Return the [X, Y] coordinate for the center point of the cell that contains the specified text.  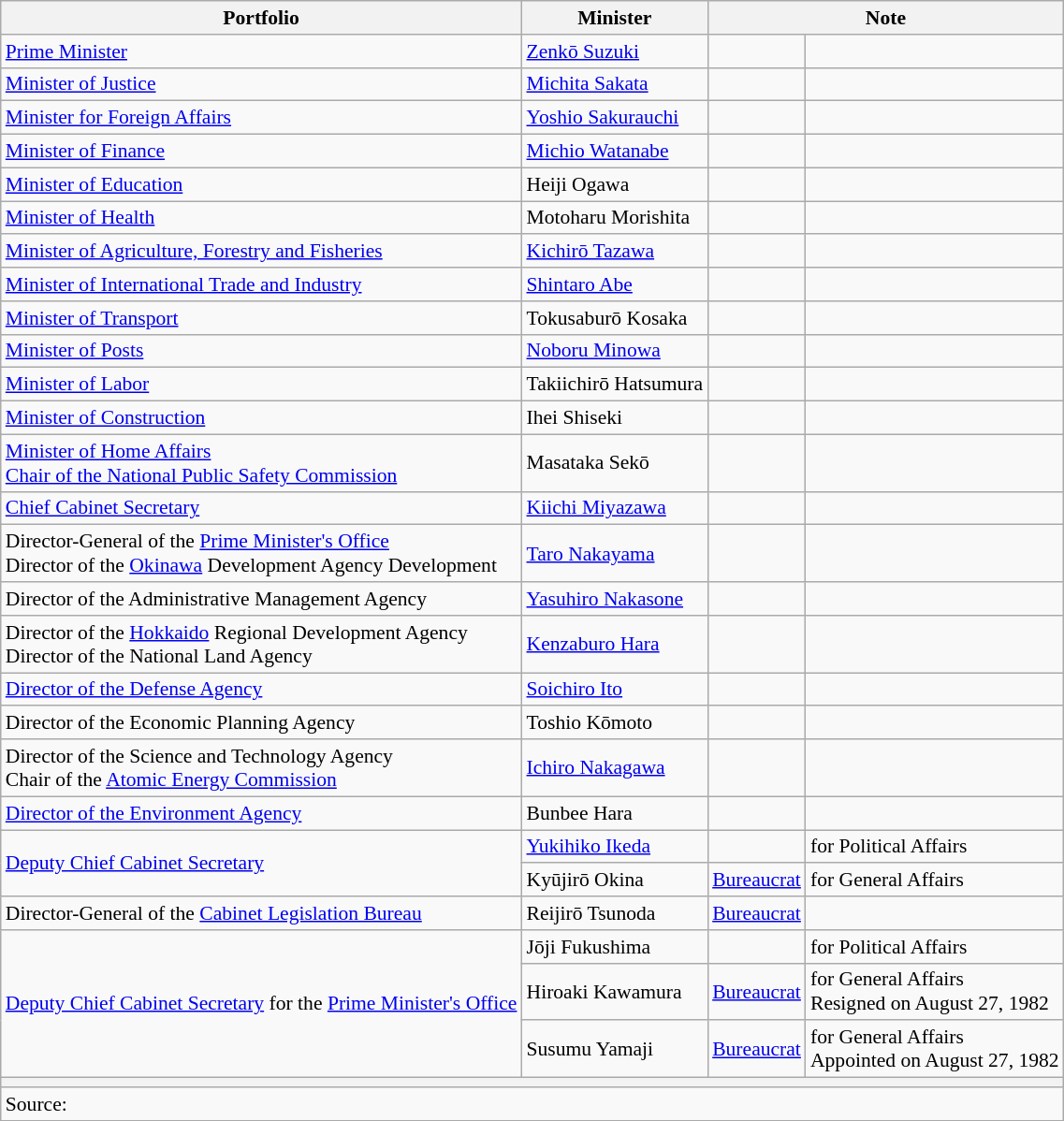
Soichiro Ito [614, 690]
Note [885, 18]
Ihei Shiseki [614, 418]
Motoharu Morishita [614, 218]
Minister of Finance [262, 152]
Takiichirō Hatsumura [614, 385]
Minister of Construction [262, 418]
Yoshio Sakurauchi [614, 118]
Prime Minister [262, 51]
Minister of Transport [262, 318]
Bunbee Hara [614, 813]
Masataka Sekō [614, 462]
Minister of Agriculture, Forestry and Fisheries [262, 252]
Director-General of the Cabinet Legislation Bureau [262, 913]
Director of the Hokkaido Regional Development AgencyDirector of the National Land Agency [262, 644]
Michio Watanabe [614, 152]
Kichirō Tazawa [614, 252]
Kiichi Miyazawa [614, 508]
Minister of Posts [262, 351]
Minister of Labor [262, 385]
Chief Cabinet Secretary [262, 508]
Tokusaburō Kosaka [614, 318]
Minister for Foreign Affairs [262, 118]
Minister of International Trade and Industry [262, 284]
Taro Nakayama [614, 554]
Noboru Minowa [614, 351]
for General AffairsResigned on August 27, 1982 [935, 992]
Director of the Defense Agency [262, 690]
Minister of Home AffairsChair of the National Public Safety Commission [262, 462]
Michita Sakata [614, 84]
Portfolio [262, 18]
Kenzaburo Hara [614, 644]
Deputy Chief Cabinet Secretary [262, 863]
Deputy Chief Cabinet Secretary for the Prime Minister's Office [262, 1004]
Toshio Kōmoto [614, 723]
Shintaro Abe [614, 284]
for General AffairsAppointed on August 27, 1982 [935, 1050]
Director of the Economic Planning Agency [262, 723]
Zenkō Suzuki [614, 51]
Kyūjirō Okina [614, 881]
Director of the Science and Technology AgencyChair of the Atomic Energy Commission [262, 767]
Director of the Administrative Management Agency [262, 599]
Hiroaki Kawamura [614, 992]
Minister of Education [262, 184]
Source: [532, 1104]
Director-General of the Prime Minister's OfficeDirector of the Okinawa Development Agency Development [262, 554]
Yasuhiro Nakasone [614, 599]
Susumu Yamaji [614, 1050]
for General Affairs [935, 881]
Minister of Justice [262, 84]
Minister [614, 18]
Jōji Fukushima [614, 947]
Director of the Environment Agency [262, 813]
Heiji Ogawa [614, 184]
Ichiro Nakagawa [614, 767]
Reijirō Tsunoda [614, 913]
Yukihiko Ikeda [614, 847]
Minister of Health [262, 218]
